Return (x, y) of the center of cell containing provided text 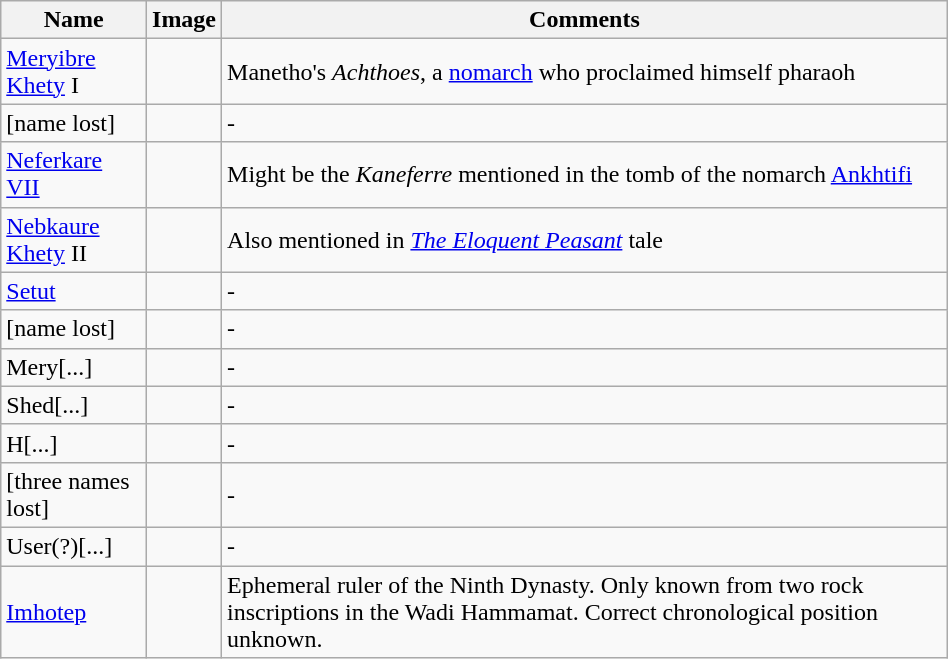
Nebkaure Khety II (74, 240)
Setut (74, 291)
Shed[...] (74, 405)
Manetho's Achthoes, a nomarch who proclaimed himself pharaoh (585, 72)
User(?)[...] (74, 546)
Neferkare VII (74, 174)
H[...] (74, 443)
Mery[...] (74, 367)
Imhotep (74, 612)
Might be the Kaneferre mentioned in the tomb of the nomarch Ankhtifi (585, 174)
Also mentioned in The Eloquent Peasant tale (585, 240)
Ephemeral ruler of the Ninth Dynasty. Only known from two rock inscriptions in the Wadi Hammamat. Correct chronological position unknown. (585, 612)
Name (74, 20)
[three names lost] (74, 494)
Meryibre Khety I (74, 72)
Image (184, 20)
Comments (585, 20)
